Provide the [X, Y] coordinate of the cell's center where the given text is located.  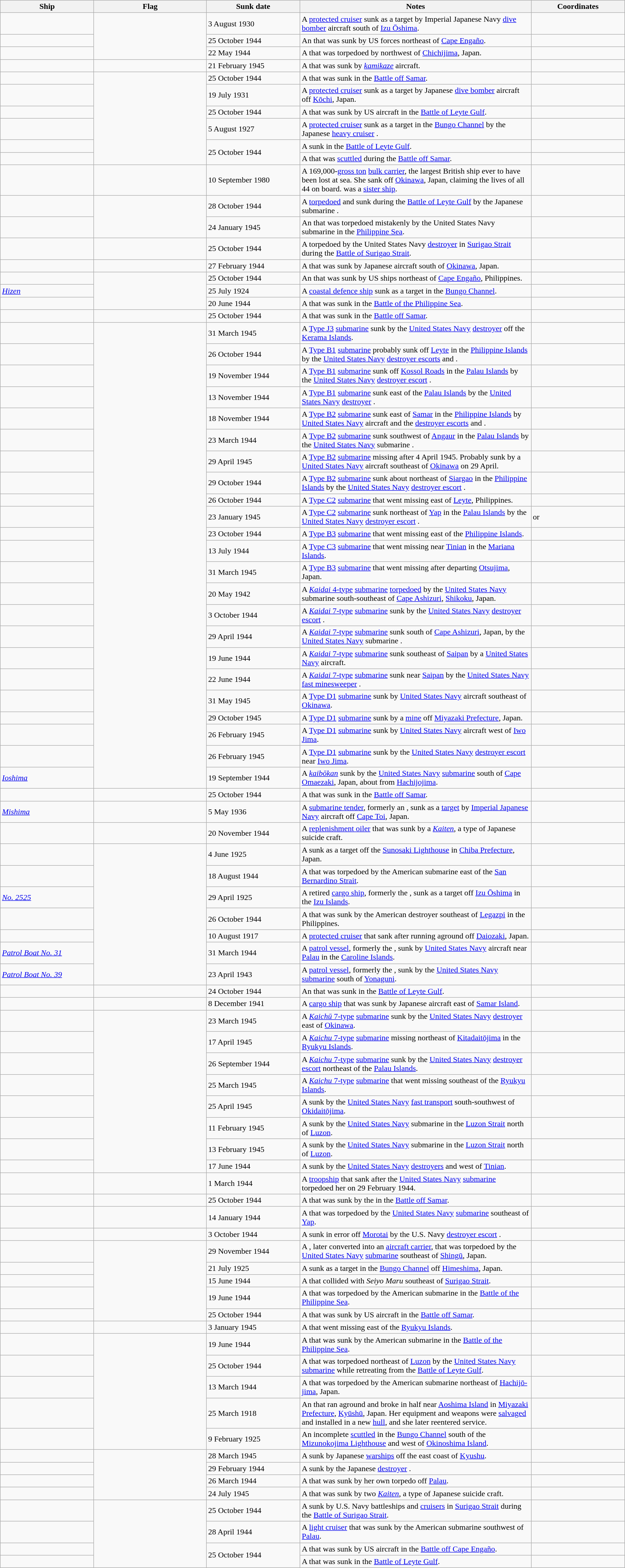
23 March 1945 [253, 1021]
A that was sunk by Japanese aircraft south of Okinawa, Japan. [415, 266]
23 March 1944 [253, 440]
A Type C2 submarine that went missing east of Leyte, Philippines. [415, 500]
Ioshima [47, 777]
A that went missing east of the Ryukyu Islands. [415, 1327]
A Type D1 submarine sunk by a mine off Miyazaki Prefecture, Japan. [415, 718]
A that was sunk by the in the Battle off Samar. [415, 1200]
A Type B2 submarine sunk southwest of Angaur in the Palau Islands by the United States Navy submarine . [415, 440]
28 April 1944 [253, 1532]
A that was sunk by US aircraft in the Battle of Leyte Gulf. [415, 112]
10 September 1980 [253, 180]
19 July 1931 [253, 95]
A Kaichu 7-type submarine sunk by the United States Navy destroyer escort northeast of the Palau Islands. [415, 1063]
11 February 1945 [253, 1128]
25 March 1945 [253, 1085]
A protected cruiser sunk as a target by Japanese dive bomber aircraft off Kōchi, Japan. [415, 95]
25 July 1924 [253, 291]
A patrol vessel, formerly the , sunk by United States Navy aircraft near Palau in the Caroline Islands. [415, 953]
A sunk as a target off the Sunosaki Lighthouse in Chiba Prefecture, Japan. [415, 854]
A Type B2 submarine sunk east of Samar in the Philippine Islands by United States Navy aircraft and the destroyer escorts and . [415, 418]
A Type J3 submarine sunk by the United States Navy destroyer off the Kerama Islands. [415, 333]
A Kaidai 7-type submarine sunk southeast of Saipan by a United States Navy aircraft. [415, 658]
A that was torpedoed northeast of Luzon by the United States Navy submarine while retreating from the Battle of Leyte Gulf. [415, 1366]
29 February 1944 [253, 1469]
A troopship that sank after the United States Navy submarine torpedoed her on 29 February 1944. [415, 1183]
A that was sunk by the American submarine in the Battle of the Philippine Sea. [415, 1344]
A Kaichū 7-type submarine sunk by the United States Navy destroyer east of Okinawa. [415, 1021]
31 May 1945 [253, 701]
A Type B2 submarine missing after 4 April 1945. Probably sunk by a United States Navy aircraft southeast of Okinawa on 29 April. [415, 461]
A sunk as a target in the Bungo Channel off Himeshima, Japan. [415, 1268]
21 July 1925 [253, 1268]
17 June 1944 [253, 1166]
24 July 1945 [253, 1494]
18 August 1944 [253, 876]
A Kaidai 4-type submarine torpedoed by the United States Navy submarine south-southeast of Cape Ashizuri, Shikoku, Japan. [415, 594]
A protected cruiser that sank after running aground off Daiozaki, Japan. [415, 936]
A that was sunk by kamikaze aircraft. [415, 66]
A Type C3 submarine that went missing near Tinian in the Mariana Islands. [415, 551]
29 April 1945 [253, 461]
24 October 1944 [253, 991]
29 April 1944 [253, 636]
A that was torpedoed by the American submarine east of the San Bernardino Strait. [415, 876]
9 February 1925 [253, 1439]
23 October 1944 [253, 534]
A sunk by the United States Navy destroyers and west of Tinian. [415, 1166]
A sunk by Japanese warships off the east coast of Kyushu. [415, 1456]
28 October 1944 [253, 206]
A torpedoed by the United States Navy destroyer in Surigao Strait during the Battle of Surigao Strait. [415, 249]
A Kaidai 7-type submarine sunk near Saipan by the United States Navy fast minesweeper . [415, 679]
29 November 1944 [253, 1251]
A sunk by the Japanese destroyer . [415, 1469]
A Type B2 submarine sunk about northeast of Siargao in the Philippine Islands by the United States Navy destroyer escort . [415, 483]
24 January 1945 [253, 227]
A Kaidai 7-type submarine sunk by the United States Navy destroyer escort . [415, 615]
18 November 1944 [253, 418]
A Kaichu 7-type submarine missing northeast of Kitadaitōjima in the Ryukyu Islands. [415, 1042]
A that was sunk by the American destroyer southeast of Legazpi in the Philippines. [415, 919]
An incomplete scuttled in the Bungo Channel south of the Mizunokojima Lighthouse and west of Okinoshima Island. [415, 1439]
A that was sunk by US aircraft in the Battle off Samar. [415, 1315]
Hizen [47, 291]
29 October 1945 [253, 718]
21 February 1945 [253, 66]
A that was sunk by her own torpedo off Palau. [415, 1481]
A coastal defence ship sunk as a target in the Bungo Channel. [415, 291]
4 June 1925 [253, 854]
A that was sunk in the Battle of the Philippine Sea. [415, 303]
Mishima [47, 812]
13 March 1944 [253, 1387]
15 June 1944 [253, 1281]
Flag [150, 7]
A that was torpedoed by northwest of Chichijima, Japan. [415, 53]
25 March 1918 [253, 1413]
A Kaichu 7-type submarine that went missing southeast of the Ryukyu Islands. [415, 1085]
A patrol vessel, formerly the , sunk by the United States Navy submarine south of Yonaguni. [415, 974]
or [578, 517]
A sunk by the United States Navy fast transport south-southwest of Okidaitōjima. [415, 1106]
Patrol Boat No. 39 [47, 974]
A replenishment oiler that was sunk by a Kaiten, a type of Japanese suicide craft. [415, 833]
A that was torpedoed by the United States Navy submarine southeast of Yap. [415, 1218]
3 August 1930 [253, 24]
1 March 1944 [253, 1183]
Sunk date [253, 7]
A that was torpedoed by the American submarine in the Battle of the Philippine Sea. [415, 1298]
A Type D1 submarine sunk by the United States Navy destroyer escort near Iwo Jima. [415, 756]
19 November 1944 [253, 376]
A submarine tender, formerly an , sunk as a target by Imperial Japanese Navy aircraft off Cape Toi, Japan. [415, 812]
Patrol Boat No. 31 [47, 953]
A , later converted into an aircraft carrier, that was torpedoed by the United States Navy submarine southeast of Shingū, Japan. [415, 1251]
23 April 1943 [253, 974]
A cargo ship that was sunk by Japanese aircraft east of Samar Island. [415, 1004]
13 July 1944 [253, 551]
No. 2525 [47, 897]
13 February 1945 [253, 1150]
A protected cruiser sunk as a target by Imperial Japanese Navy dive bomber aircraft south of Izu Ōshima. [415, 24]
23 January 1945 [253, 517]
5 August 1927 [253, 129]
A sunk in the Battle of Leyte Gulf. [415, 146]
A Type B1 submarine sunk off Kossol Roads in the Palau Islands by the United States Navy destroyer escort . [415, 376]
A Type C2 submarine sunk northeast of Yap in the Palau Islands by the United States Navy destroyer escort . [415, 517]
10 August 1917 [253, 936]
19 September 1944 [253, 777]
31 March 1944 [253, 953]
An that was sunk by US ships northeast of Cape Engaño, Philippines. [415, 278]
A kaibōkan sunk by the United States Navy submarine south of Cape Omaezaki, Japan, about from Hachijojima. [415, 777]
20 November 1944 [253, 833]
25 April 1945 [253, 1106]
A protected cruiser sunk as a target in the Bungo Channel by the Japanese heavy cruiser . [415, 129]
22 May 1944 [253, 53]
3 January 1945 [253, 1327]
27 February 1944 [253, 266]
An that was sunk in the Battle of Leyte Gulf. [415, 991]
A sunk by U.S. Navy battleships and cruisers in Surigao Strait during the Battle of Surigao Strait. [415, 1511]
A that was sunk by two Kaiten, a type of Japanese suicide craft. [415, 1494]
An that was sunk by US forces northeast of Cape Engaño. [415, 41]
A sunk in error off Morotai by the U.S. Navy destroyer escort . [415, 1234]
17 April 1945 [253, 1042]
A that was sunk by US aircraft in the Battle off Cape Engaño. [415, 1549]
Coordinates [578, 7]
Notes [415, 7]
A Type B3 submarine that went missing after departing Otsujima, Japan. [415, 573]
29 October 1944 [253, 483]
A light cruiser that was sunk by the American submarine southwest of Palau. [415, 1532]
A retired cargo ship, formerly the , sunk as a target off Izu Ōshima in the Izu Islands. [415, 897]
8 December 1941 [253, 1004]
29 April 1925 [253, 897]
A Type B1 submarine probably sunk off Leyte in the Philippine Islands by the United States Navy destroyer escorts and . [415, 354]
20 May 1942 [253, 594]
A Type D1 submarine sunk by United States Navy aircraft southeast of Okinawa. [415, 701]
13 November 1944 [253, 397]
14 January 1944 [253, 1218]
A Kaidai 7-type submarine sunk south of Cape Ashizuri, Japan, by the United States Navy submarine . [415, 636]
22 June 1944 [253, 679]
A Type B1 submarine sunk east of the Palau Islands by the United States Navy destroyer . [415, 397]
A that was torpedoed by the American submarine northeast of Hachijō-jima, Japan. [415, 1387]
26 March 1944 [253, 1481]
20 June 1944 [253, 303]
5 May 1936 [253, 812]
Ship [47, 7]
A Type B3 submarine that went missing east of the Philippine Islands. [415, 534]
A torpedoed and sunk during the Battle of Leyte Gulf by the Japanese submarine . [415, 206]
26 September 1944 [253, 1063]
A that was scuttled during the Battle off Samar. [415, 158]
28 March 1945 [253, 1456]
A that was sunk in the Battle of Leyte Gulf. [415, 1561]
An that was torpedoed mistakenly by the United States Navy submarine in the Philippine Sea. [415, 227]
A that collided with Seiyo Maru southeast of Surigao Strait. [415, 1281]
A Type D1 submarine sunk by United States Navy aircraft west of Iwo Jima. [415, 735]
